Search for the cell housing the specified text and yield its [x, y] center coordinate. 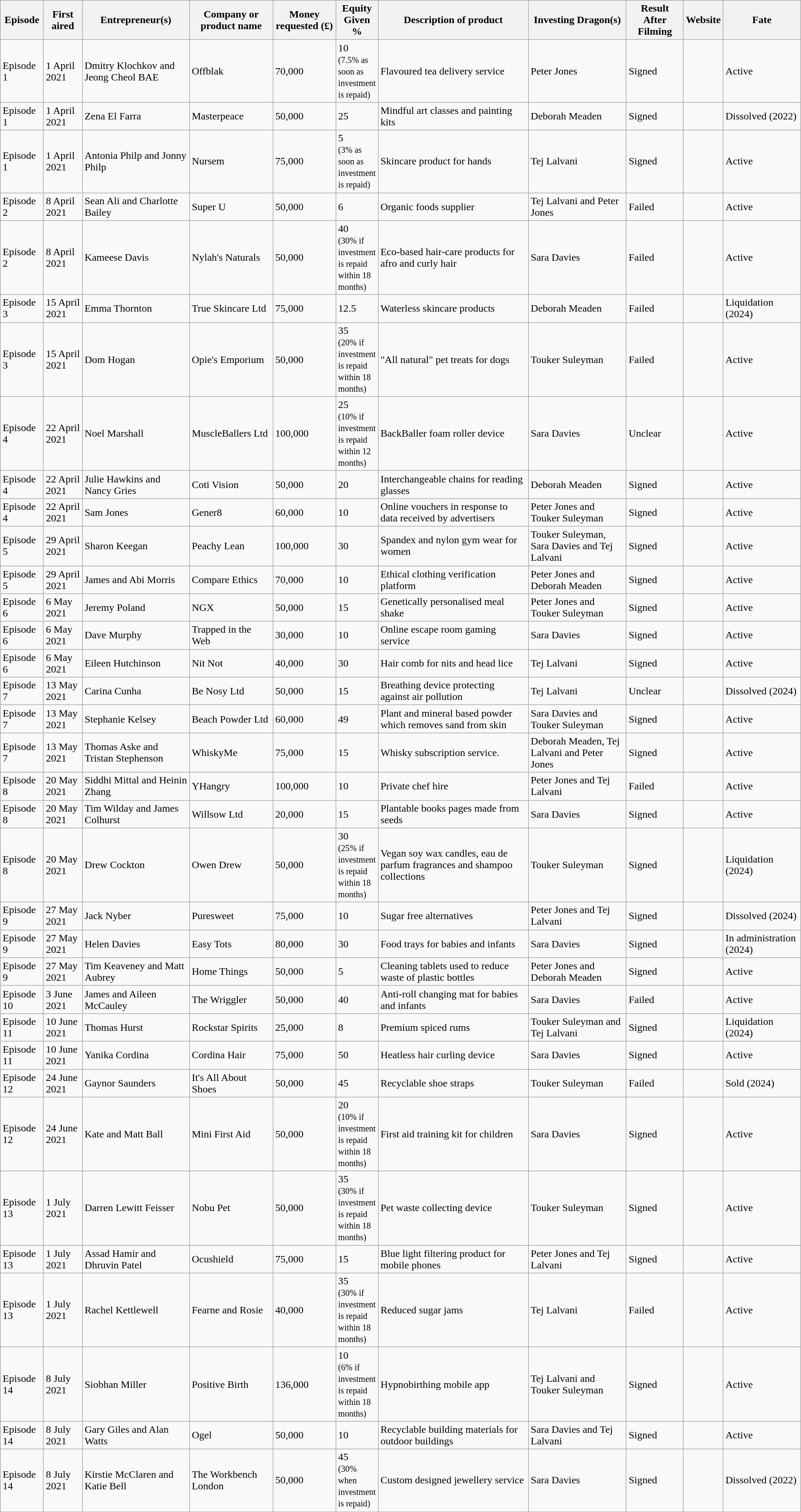
20,000 [305, 814]
Whisky subscription service. [454, 753]
Premium spiced rums [454, 1027]
Antonia Philp and Jonny Philp [136, 161]
Custom designed jewellery service [454, 1480]
Cordina Hair [231, 1055]
Mini First Aid [231, 1134]
Pet waste collecting device [454, 1208]
First aired [63, 20]
Cleaning tablets used to reduce waste of plastic bottles [454, 972]
Noel Marshall [136, 433]
Offblak [231, 71]
Breathing device protecting against air pollution [454, 691]
Tim Wilday and James Colhurst [136, 814]
Beach Powder Ltd [231, 719]
Siddhi Mittal and Heinin Zhang [136, 786]
Waterless skincare products [454, 308]
Skincare product for hands [454, 161]
Willsow Ltd [231, 814]
Owen Drew [231, 865]
Online vouchers in response to data received by advertisers [454, 512]
Online escape room gaming service [454, 635]
Recyclable building materials for outdoor buildings [454, 1435]
Reduced sugar jams [454, 1310]
Vegan soy wax candles, eau de parfum fragrances and shampoo collections [454, 865]
Jack Nyber [136, 916]
Sara Davies and Touker Suleyman [578, 719]
Tim Keaveney and Matt Aubrey [136, 972]
25,000 [305, 1027]
First aid training kit for children [454, 1134]
8 [357, 1027]
Genetically personalised meal shake [454, 608]
Nursem [231, 161]
Recyclable shoe straps [454, 1083]
James and Abi Morris [136, 580]
Blue light filtering product for mobile phones [454, 1259]
50 [357, 1055]
Peter Jones [578, 71]
45 (30% when investment is repaid) [357, 1480]
Dave Murphy [136, 635]
Tej Lalvani and Touker Suleyman [578, 1384]
Anti-roll changing mat for babies and infants [454, 999]
Heatless hair curling device [454, 1055]
Touker Suleyman, Sara Davies and Tej Lalvani [578, 546]
Kirstie McClaren and Katie Bell [136, 1480]
Stephanie Kelsey [136, 719]
Money requested (£) [305, 20]
James and Aileen McCauley [136, 999]
True Skincare Ltd [231, 308]
25 (10% if investment is repaid within 12 months) [357, 433]
BackBaller foam roller device [454, 433]
Rockstar Spirits [231, 1027]
Sharon Keegan [136, 546]
Mindful art classes and painting kits [454, 116]
5 (3% as soon as investment is repaid) [357, 161]
Eco-based hair-care products for afro and curly hair [454, 258]
Hair comb for nits and head lice [454, 664]
80,000 [305, 944]
Tej Lalvani and Peter Jones [578, 206]
The Wriggler [231, 999]
Nylah's Naturals [231, 258]
Thomas Hurst [136, 1027]
Super U [231, 206]
Easy Tots [231, 944]
45 [357, 1083]
Carina Cunha [136, 691]
40 [357, 999]
Food trays for babies and infants [454, 944]
10 (7.5% as soon as investment is repaid) [357, 71]
MuscleBallers Ltd [231, 433]
30 (25% if investment is repaid within 18 months) [357, 865]
Episode [22, 20]
Dmitry Klochkov and Jeong Cheol BAE [136, 71]
Description of product [454, 20]
Sam Jones [136, 512]
Deborah Meaden, Tej Lalvani and Peter Jones [578, 753]
Thomas Aske and Tristan Stephenson [136, 753]
Nit Not [231, 664]
Siobhan Miller [136, 1384]
Sugar free alternatives [454, 916]
Sara Davies and Tej Lalvani [578, 1435]
Fate [762, 20]
Gener8 [231, 512]
Trapped in the Web [231, 635]
Spandex and nylon gym wear for women [454, 546]
Opie's Emporium [231, 360]
Interchangeable chains for reading glasses [454, 485]
Result After Filming [655, 20]
Nobu Pet [231, 1208]
Puresweet [231, 916]
3 June 2021 [63, 999]
Ocushield [231, 1259]
Equity Given % [357, 20]
Hypnobirthing mobile app [454, 1384]
136,000 [305, 1384]
Positive Birth [231, 1384]
WhiskyMe [231, 753]
Organic foods supplier [454, 206]
The Workbench London [231, 1480]
Private chef hire [454, 786]
Investing Dragon(s) [578, 20]
Masterpeace [231, 116]
6 [357, 206]
Dom Hogan [136, 360]
Plantable books pages made from seeds [454, 814]
12.5 [357, 308]
49 [357, 719]
Sold (2024) [762, 1083]
Yanika Cordina [136, 1055]
Assad Hamir and Dhruvin Patel [136, 1259]
5 [357, 972]
Drew Cockton [136, 865]
Eileen Hutchinson [136, 664]
Helen Davies [136, 944]
35 (20% if investment is repaid within 18 months) [357, 360]
Jeremy Poland [136, 608]
20 [357, 485]
Julie Hawkins and Nancy Gries [136, 485]
Kate and Matt Ball [136, 1134]
Emma Thornton [136, 308]
"All natural" pet treats for dogs [454, 360]
Flavoured tea delivery service [454, 71]
10 (6% if investment is repaid within 18 months) [357, 1384]
20 (10% if investment is repaid within 18 months) [357, 1134]
Darren Lewitt Feisser [136, 1208]
Sean Ali and Charlotte Bailey [136, 206]
NGX [231, 608]
25 [357, 116]
Entrepreneur(s) [136, 20]
Compare Ethics [231, 580]
30,000 [305, 635]
Fearne and Rosie [231, 1310]
Kameese Davis [136, 258]
Coti Vision [231, 485]
Ethical clothing verification platform [454, 580]
Gaynor Saunders [136, 1083]
Rachel Kettlewell [136, 1310]
Zena El Farra [136, 116]
Ogel [231, 1435]
It's All About Shoes [231, 1083]
Company or product name [231, 20]
Be Nosy Ltd [231, 691]
Touker Suleyman and Tej Lalvani [578, 1027]
Website [703, 20]
Gary Giles and Alan Watts [136, 1435]
Episode 10 [22, 999]
Peachy Lean [231, 546]
40 (30% if investment is repaid within 18 months) [357, 258]
Plant and mineral based powder which removes sand from skin [454, 719]
Home Things [231, 972]
YHangry [231, 786]
In administration (2024) [762, 944]
